Return the (x, y) coordinate for the center point of the cell that contains the specified text.  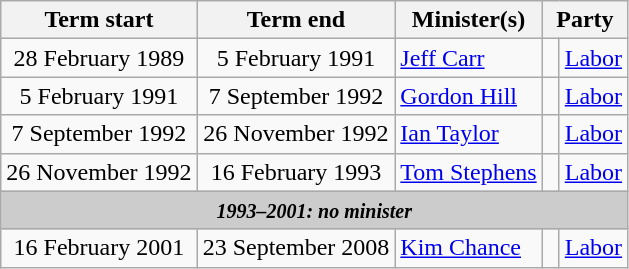
1993–2001: no minister (314, 210)
16 February 1993 (296, 172)
Term end (296, 20)
Gordon Hill (468, 96)
16 February 2001 (99, 248)
Tom Stephens (468, 172)
28 February 1989 (99, 58)
Kim Chance (468, 248)
Term start (99, 20)
Ian Taylor (468, 134)
Jeff Carr (468, 58)
Minister(s) (468, 20)
23 September 2008 (296, 248)
Party (584, 20)
